Scan for the cell matching the given text and deliver its (x, y) coordinate at center. 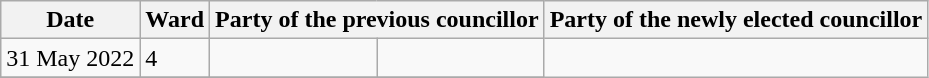
Date (70, 20)
Ward (175, 20)
Party of the previous councillor (378, 20)
4 (175, 58)
31 May 2022 (70, 58)
Party of the newly elected councillor (736, 20)
